Output the [x, y] coordinate of the center of the cell containing the given text.  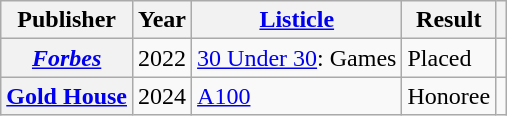
Gold House [67, 96]
2024 [162, 96]
30 Under 30: Games [297, 58]
Honoree [449, 96]
Result [449, 20]
Year [162, 20]
A100 [297, 96]
Publisher [67, 20]
Forbes [67, 58]
Placed [449, 58]
Listicle [297, 20]
2022 [162, 58]
